Detect which cell encompasses the target text, then output its (x, y) center coordinate. 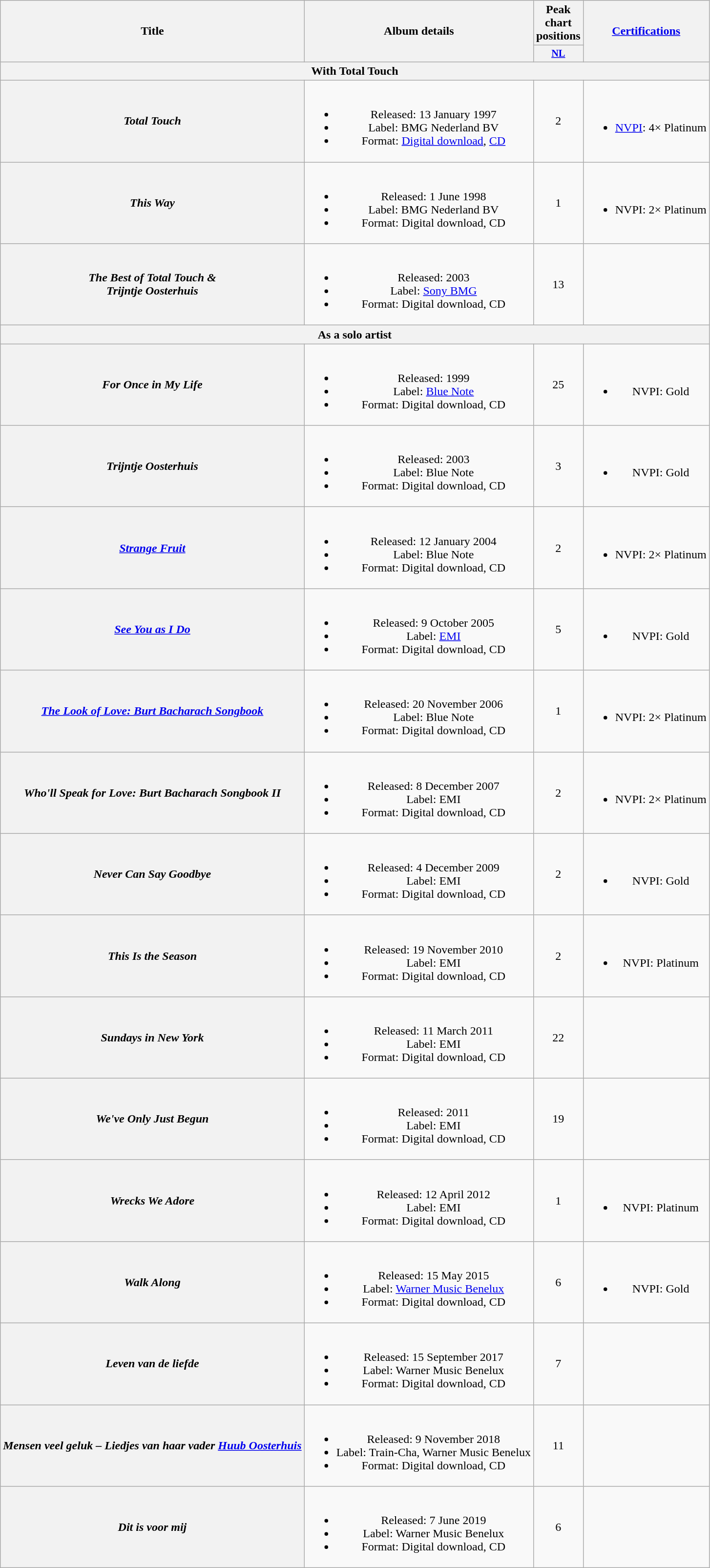
Who'll Speak for Love: Burt Bacharach Songbook II (152, 792)
For Once in My Life (152, 385)
Released: 9 October 2005Label: EMIFormat: Digital download, CD (419, 629)
Wrecks We Adore (152, 1201)
Dit is voor mij (152, 1527)
This Way (152, 203)
See You as I Do (152, 629)
Released: 2003Label: Blue NoteFormat: Digital download, CD (419, 466)
11 (558, 1446)
5 (558, 629)
Certifications (646, 31)
Released: 20 November 2006Label: Blue NoteFormat: Digital download, CD (419, 711)
With Total Touch (355, 71)
Trijntje Oosterhuis (152, 466)
Released: 15 September 2017Label: Warner Music BeneluxFormat: Digital download, CD (419, 1364)
Released: 11 March 2011Label: EMIFormat: Digital download, CD (419, 1038)
Released: 19 November 2010Label: EMIFormat: Digital download, CD (419, 955)
Released: 2003Label: Sony BMGFormat: Digital download, CD (419, 284)
Released: 15 May 2015Label: Warner Music BeneluxFormat: Digital download, CD (419, 1282)
Released: 1 June 1998Label: BMG Nederland BVFormat: Digital download, CD (419, 203)
NVPI: 4× Platinum (646, 121)
Leven van de liefde (152, 1364)
Title (152, 31)
13 (558, 284)
3 (558, 466)
Released: 12 April 2012Label: EMIFormat: Digital download, CD (419, 1201)
25 (558, 385)
NL (558, 54)
Peak chart positions (558, 23)
7 (558, 1364)
Walk Along (152, 1282)
The Best of Total Touch &Trijntje Oosterhuis (152, 284)
Released: 2011Label: EMIFormat: Digital download, CD (419, 1119)
Released: 13 January 1997Label: BMG Nederland BVFormat: Digital download, CD (419, 121)
19 (558, 1119)
Released: 1999Label: Blue NoteFormat: Digital download, CD (419, 385)
Total Touch (152, 121)
Sundays in New York (152, 1038)
Released: 4 December 2009Label: EMIFormat: Digital download, CD (419, 874)
Released: 12 January 2004Label: Blue NoteFormat: Digital download, CD (419, 548)
Strange Fruit (152, 548)
Never Can Say Goodbye (152, 874)
This Is the Season (152, 955)
Released: 7 June 2019Label: Warner Music BeneluxFormat: Digital download, CD (419, 1527)
We've Only Just Begun (152, 1119)
22 (558, 1038)
Released: 8 December 2007Label: EMIFormat: Digital download, CD (419, 792)
As a solo artist (355, 335)
Mensen veel geluk – Liedjes van haar vader Huub Oosterhuis (152, 1446)
Album details (419, 31)
Released: 9 November 2018Label: Train-Cha, Warner Music BeneluxFormat: Digital download, CD (419, 1446)
The Look of Love: Burt Bacharach Songbook (152, 711)
